Output the (x, y) coordinate of the center of the cell containing the given text.  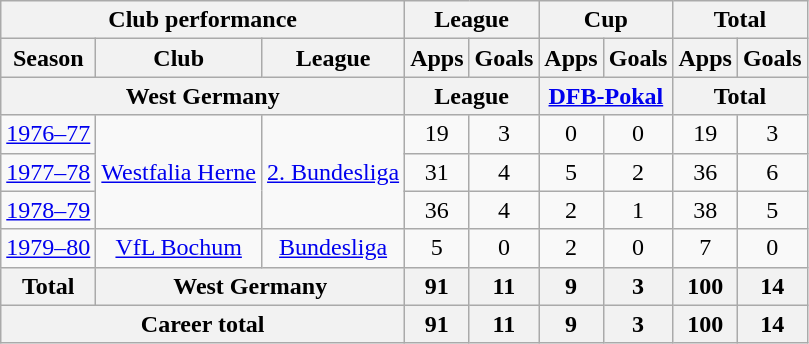
1976–77 (48, 134)
1977–78 (48, 172)
Bundesliga (334, 248)
7 (705, 248)
1 (638, 210)
Cup (606, 20)
6 (772, 172)
1978–79 (48, 210)
Club performance (203, 20)
VfL Bochum (179, 248)
DFB-Pokal (606, 96)
Career total (203, 324)
Club (179, 58)
2. Bundesliga (334, 172)
1979–80 (48, 248)
Westfalia Herne (179, 172)
Season (48, 58)
31 (437, 172)
38 (705, 210)
